Provide the [x, y] coordinate of the cell's center where the given text is located.  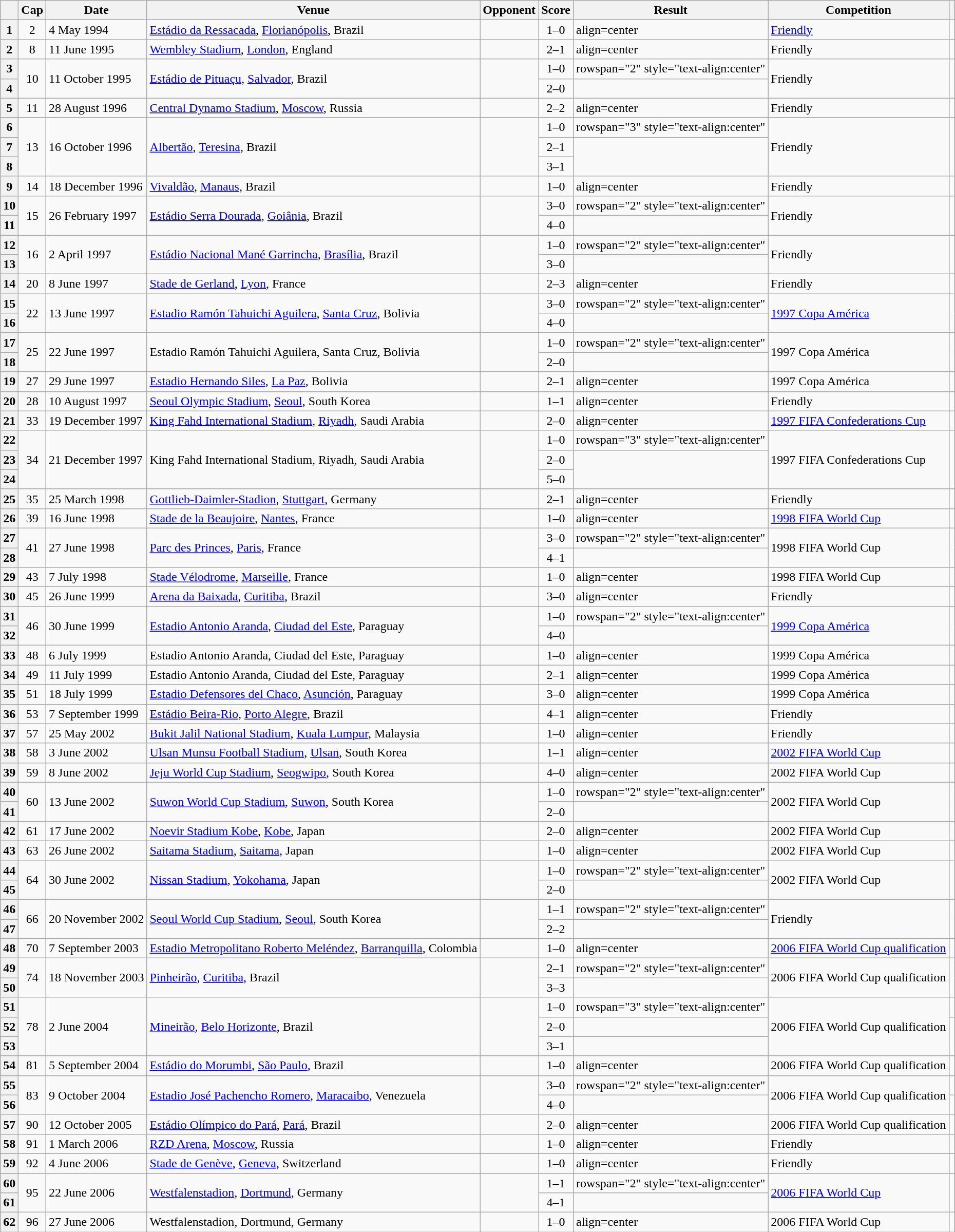
52 [9, 1027]
56 [9, 1105]
1 March 2006 [97, 1144]
Estadio Defensores del Chaco, Asunción, Paraguay [313, 694]
11 October 1995 [97, 79]
18 July 1999 [97, 694]
Score [556, 10]
7 July 1998 [97, 577]
63 [32, 850]
Estádio Olímpico do Pará, Pará, Brazil [313, 1124]
Estadio José Pachencho Romero, Maracaibo, Venezuela [313, 1095]
RZD Arena, Moscow, Russia [313, 1144]
95 [32, 1192]
Bukit Jalil National Stadium, Kuala Lumpur, Malaysia [313, 733]
21 [9, 421]
Stade de Gerland, Lyon, France [313, 284]
19 [9, 382]
Estádio Serra Dourada, Goiânia, Brazil [313, 215]
13 June 2002 [97, 802]
18 November 2003 [97, 978]
18 December 1996 [97, 186]
13 June 1997 [97, 313]
Noevir Stadium Kobe, Kobe, Japan [313, 831]
91 [32, 1144]
Seoul Olympic Stadium, Seoul, South Korea [313, 401]
Wembley Stadium, London, England [313, 49]
55 [9, 1085]
32 [9, 636]
Competition [858, 10]
2 June 2004 [97, 1027]
37 [9, 733]
21 December 1997 [97, 460]
6 [9, 127]
Gottlieb-Daimler-Stadion, Stuttgart, Germany [313, 499]
27 June 2006 [97, 1222]
2 April 1997 [97, 255]
9 October 2004 [97, 1095]
19 December 1997 [97, 421]
Estádio da Ressacada, Florianópolis, Brazil [313, 30]
Venue [313, 10]
22 June 2006 [97, 1192]
17 June 2002 [97, 831]
Saitama Stadium, Saitama, Japan [313, 850]
Estádio Nacional Mané Garrincha, Brasília, Brazil [313, 255]
96 [32, 1222]
54 [9, 1066]
8 June 1997 [97, 284]
16 June 1998 [97, 518]
12 October 2005 [97, 1124]
24 [9, 479]
29 June 1997 [97, 382]
74 [32, 978]
26 [9, 518]
Albertão, Teresina, Brazil [313, 147]
25 March 1998 [97, 499]
66 [32, 919]
7 September 1999 [97, 714]
8 June 2002 [97, 772]
3 [9, 69]
70 [32, 949]
11 July 1999 [97, 675]
20 November 2002 [97, 919]
Estádio do Morumbi, São Paulo, Brazil [313, 1066]
62 [9, 1222]
23 [9, 460]
4 June 2006 [97, 1163]
36 [9, 714]
2–3 [556, 284]
83 [32, 1095]
10 August 1997 [97, 401]
42 [9, 831]
38 [9, 753]
5–0 [556, 479]
Stade de Genève, Geneva, Switzerland [313, 1163]
Stade Vélodrome, Marseille, France [313, 577]
50 [9, 988]
17 [9, 343]
Result [671, 10]
9 [9, 186]
Cap [32, 10]
5 [9, 108]
7 [9, 147]
16 October 1996 [97, 147]
3 June 2002 [97, 753]
Suwon World Cup Stadium, Suwon, South Korea [313, 802]
Seoul World Cup Stadium, Seoul, South Korea [313, 919]
Estadio Metropolitano Roberto Meléndez, Barranquilla, Colombia [313, 949]
Opponent [509, 10]
90 [32, 1124]
Estádio de Pituaçu, Salvador, Brazil [313, 79]
12 [9, 245]
3–3 [556, 988]
25 May 2002 [97, 733]
27 June 1998 [97, 547]
Arena da Baixada, Curitiba, Brazil [313, 597]
29 [9, 577]
Parc des Princes, Paris, France [313, 547]
Mineirão, Belo Horizonte, Brazil [313, 1027]
6 July 1999 [97, 655]
64 [32, 880]
78 [32, 1027]
31 [9, 616]
30 June 1999 [97, 626]
30 June 2002 [97, 880]
22 June 1997 [97, 352]
Jeju World Cup Stadium, Seogwipo, South Korea [313, 772]
18 [9, 362]
Estádio Beira-Rio, Porto Alegre, Brazil [313, 714]
26 June 1999 [97, 597]
Stade de la Beaujoire, Nantes, France [313, 518]
Nissan Stadium, Yokohama, Japan [313, 880]
5 September 2004 [97, 1066]
1 [9, 30]
11 June 1995 [97, 49]
Ulsan Munsu Football Stadium, Ulsan, South Korea [313, 753]
26 February 1997 [97, 215]
81 [32, 1066]
4 [9, 88]
Date [97, 10]
92 [32, 1163]
Central Dynamo Stadium, Moscow, Russia [313, 108]
4 May 1994 [97, 30]
28 August 1996 [97, 108]
30 [9, 597]
Estadio Hernando Siles, La Paz, Bolivia [313, 382]
47 [9, 929]
Pinheirão, Curitiba, Brazil [313, 978]
26 June 2002 [97, 850]
44 [9, 870]
40 [9, 792]
Vivaldão, Manaus, Brazil [313, 186]
7 September 2003 [97, 949]
